Provide the [x, y] coordinate of the cell's center where the given text is located.  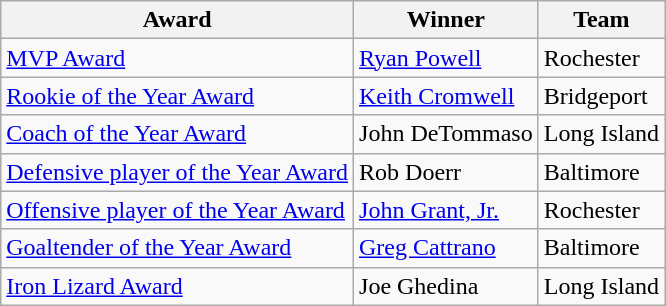
Team [601, 20]
Defensive player of the Year Award [178, 172]
John Grant, Jr. [446, 210]
Iron Lizard Award [178, 286]
Rob Doerr [446, 172]
Coach of the Year Award [178, 134]
Goaltender of the Year Award [178, 248]
MVP Award [178, 58]
John DeTommaso [446, 134]
Award [178, 20]
Joe Ghedina [446, 286]
Ryan Powell [446, 58]
Offensive player of the Year Award [178, 210]
Greg Cattrano [446, 248]
Rookie of the Year Award [178, 96]
Bridgeport [601, 96]
Keith Cromwell [446, 96]
Winner [446, 20]
